Search for the cell housing the specified text and yield its (X, Y) center coordinate. 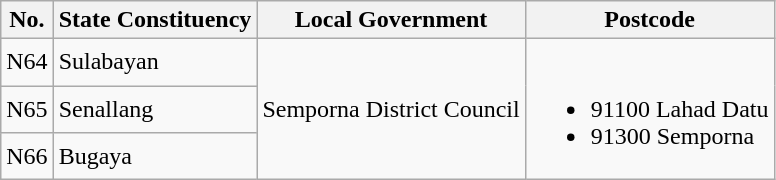
Bugaya (155, 156)
Sulabayan (155, 62)
State Constituency (155, 20)
Senallang (155, 110)
Local Government (391, 20)
N65 (27, 110)
No. (27, 20)
N66 (27, 156)
91100 Lahad Datu91300 Semporna (650, 109)
Semporna District Council (391, 109)
N64 (27, 62)
Postcode (650, 20)
